Scan for the cell matching the given text and deliver its (x, y) coordinate at center. 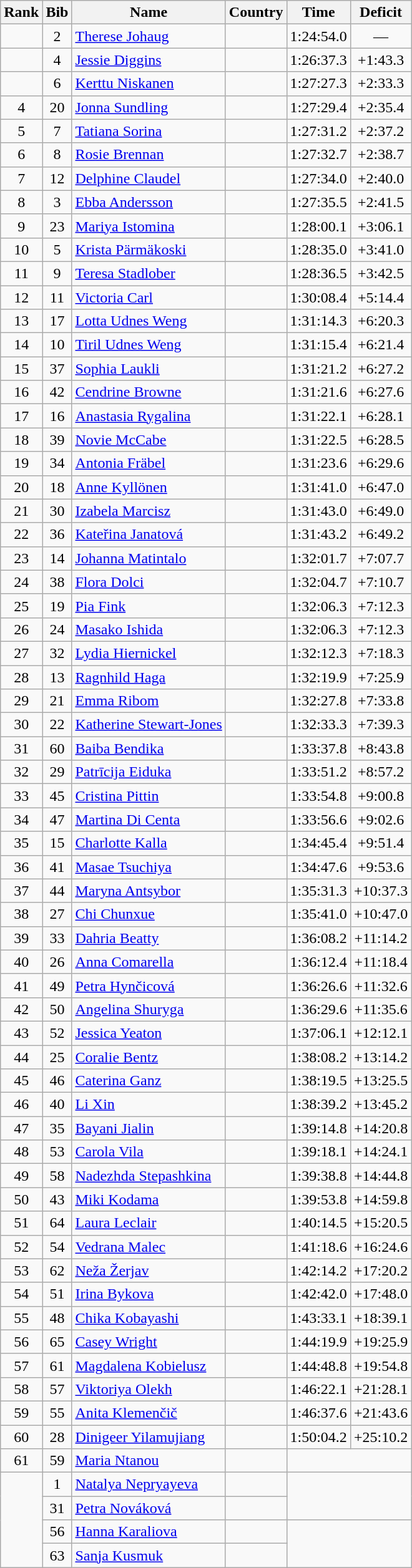
1:31:14.3 (318, 321)
1:32:12.3 (318, 653)
+2:38.7 (381, 155)
Emma Ribom (149, 701)
65 (57, 1342)
+2:35.4 (381, 107)
1:40:14.5 (318, 1223)
+12:12.1 (381, 1033)
+2:37.2 (381, 131)
1:38:19.5 (318, 1081)
+21:28.1 (381, 1389)
1:31:22.1 (318, 416)
1:28:36.5 (318, 273)
Bib (57, 12)
1:31:22.5 (318, 440)
+13:14.2 (381, 1057)
Carola Vila (149, 1152)
+10:37.3 (381, 891)
+3:42.5 (381, 273)
1:34:47.6 (318, 867)
Masae Tsuchiya (149, 867)
Baiba Bendika (149, 748)
Pia Fink (149, 606)
Country (256, 12)
1:31:21.6 (318, 392)
+14:44.8 (381, 1176)
Krista Pärmäkoski (149, 249)
+2:33.3 (381, 84)
Johanna Matintalo (149, 558)
1:46:22.1 (318, 1389)
+14:59.8 (381, 1199)
Martina Di Centa (149, 820)
Charlotte Kalla (149, 843)
Lydia Hiernickel (149, 653)
+6:27.2 (381, 369)
Izabela Marcisz (149, 511)
Irina Bykova (149, 1294)
Time (318, 12)
Tatiana Sorina (149, 131)
Petra Nováková (149, 1508)
Maria Ntanou (149, 1461)
1:27:32.7 (318, 155)
+6:49.2 (381, 535)
63 (57, 1556)
+6:28.5 (381, 440)
Chi Chunxue (149, 914)
1:43:33.1 (318, 1318)
1:31:43.0 (318, 511)
Angelina Shuryga (149, 1009)
Ebba Andersson (149, 202)
1:32:19.9 (318, 677)
Kerttu Niskanen (149, 84)
1:37:06.1 (318, 1033)
Rosie Brennan (149, 155)
2 (57, 36)
1:38:39.2 (318, 1105)
+6:20.3 (381, 321)
1:31:15.4 (318, 345)
62 (57, 1270)
1:41:18.6 (318, 1247)
1:46:37.6 (318, 1413)
Lotta Udnes Weng (149, 321)
64 (57, 1223)
+7:10.7 (381, 582)
1:36:26.6 (318, 985)
+6:49.0 (381, 511)
Magdalena Kobielusz (149, 1365)
+7:25.9 (381, 677)
+25:10.2 (381, 1436)
Coralie Bentz (149, 1057)
1:27:29.4 (318, 107)
+7:18.3 (381, 653)
Ragnhild Haga (149, 677)
+17:48.0 (381, 1294)
+9:53.6 (381, 867)
+7:39.3 (381, 725)
+1:43.3 (381, 60)
+11:32.6 (381, 985)
1:28:00.1 (318, 226)
+6:28.1 (381, 416)
1:24:54.0 (318, 36)
Katherine Stewart-Jones (149, 725)
Casey Wright (149, 1342)
1:27:31.2 (318, 131)
+18:39.1 (381, 1318)
1:50:04.2 (318, 1436)
Delphine Claudel (149, 178)
1:33:56.6 (318, 820)
Sophia Laukli (149, 369)
1:31:23.6 (318, 463)
Patrīcija Eiduka (149, 772)
+17:20.2 (381, 1270)
+9:51.4 (381, 843)
1:32:01.7 (318, 558)
Anna Comarella (149, 962)
+21:43.6 (381, 1413)
Rank (21, 12)
1:33:37.8 (318, 748)
Name (149, 12)
+11:35.6 (381, 1009)
+19:25.9 (381, 1342)
1:36:29.6 (318, 1009)
Dinigeer Yilamujiang (149, 1436)
1:31:21.2 (318, 369)
+6:47.0 (381, 487)
+2:41.5 (381, 202)
1:39:14.8 (318, 1128)
Nadezhda Stepashkina (149, 1176)
1:42:42.0 (318, 1294)
Miki Kodama (149, 1199)
Laura Leclair (149, 1223)
1:27:34.0 (318, 178)
Deficit (381, 12)
+6:21.4 (381, 345)
1:44:19.9 (318, 1342)
+9:02.6 (381, 820)
Li Xin (149, 1105)
1:35:31.3 (318, 891)
Neža Žerjav (149, 1270)
Anita Klemenčič (149, 1413)
+3:41.0 (381, 249)
+2:40.0 (381, 178)
+6:27.6 (381, 392)
1:27:27.3 (318, 84)
+13:45.2 (381, 1105)
Caterina Ganz (149, 1081)
1:28:35.0 (318, 249)
+11:18.4 (381, 962)
Kateřina Janatová (149, 535)
Cristina Pittin (149, 796)
1:27:35.5 (318, 202)
Mariya Istomina (149, 226)
+8:57.2 (381, 772)
+19:54.8 (381, 1365)
1:44:48.8 (318, 1365)
+6:29.6 (381, 463)
Anne Kyllönen (149, 487)
Teresa Stadlober (149, 273)
1:34:45.4 (318, 843)
Tiril Udnes Weng (149, 345)
Jessie Diggins (149, 60)
Therese Johaug (149, 36)
Petra Hynčicová (149, 985)
Sanja Kusmuk (149, 1556)
Victoria Carl (149, 298)
1:33:51.2 (318, 772)
+3:06.1 (381, 226)
1:30:08.4 (318, 298)
1:32:27.8 (318, 701)
+10:47.0 (381, 914)
1:31:41.0 (318, 487)
Novie McCabe (149, 440)
+14:24.1 (381, 1152)
1:31:43.2 (318, 535)
1:32:04.7 (318, 582)
Chika Kobayashi (149, 1318)
+5:14.4 (381, 298)
1:39:38.8 (318, 1176)
3 (57, 202)
Cendrine Browne (149, 392)
+7:33.8 (381, 701)
— (381, 36)
+11:14.2 (381, 938)
Vedrana Malec (149, 1247)
Jessica Yeaton (149, 1033)
1:36:12.4 (318, 962)
Anastasia Rygalina (149, 416)
+14:20.8 (381, 1128)
+13:25.5 (381, 1081)
+8:43.8 (381, 748)
1:39:53.8 (318, 1199)
1:26:37.3 (318, 60)
+9:00.8 (381, 796)
Viktoriya Olekh (149, 1389)
+15:20.5 (381, 1223)
Antonia Fräbel (149, 463)
1:42:14.2 (318, 1270)
1:36:08.2 (318, 938)
Natalya Nepryayeva (149, 1484)
Jonna Sundling (149, 107)
1:33:54.8 (318, 796)
+7:07.7 (381, 558)
Bayani Jialin (149, 1128)
1:39:18.1 (318, 1152)
Maryna Antsybor (149, 891)
1:35:41.0 (318, 914)
+16:24.6 (381, 1247)
Flora Dolci (149, 582)
Masako Ishida (149, 629)
Dahria Beatty (149, 938)
1 (57, 1484)
1:32:33.3 (318, 725)
1:38:08.2 (318, 1057)
Hanna Karaliova (149, 1532)
